Identify which cell holds the provided text, then report its [X, Y] central coordinate. 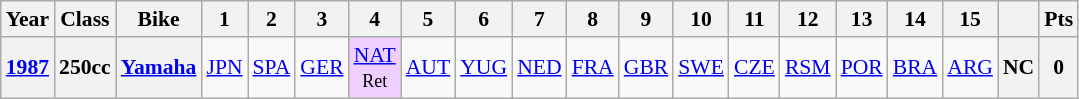
SPA [272, 68]
10 [701, 19]
1 [224, 19]
YUG [484, 68]
5 [428, 19]
Pts [1058, 19]
FRA [593, 68]
3 [322, 19]
13 [862, 19]
NED [539, 68]
SWE [701, 68]
Class [85, 19]
JPN [224, 68]
0 [1058, 68]
GBR [646, 68]
12 [808, 19]
Year [28, 19]
AUT [428, 68]
Bike [159, 19]
NC [1018, 68]
NATRet [375, 68]
15 [970, 19]
ARG [970, 68]
14 [916, 19]
Yamaha [159, 68]
8 [593, 19]
9 [646, 19]
RSM [808, 68]
2 [272, 19]
1987 [28, 68]
7 [539, 19]
250cc [85, 68]
GER [322, 68]
BRA [916, 68]
11 [754, 19]
CZE [754, 68]
4 [375, 19]
6 [484, 19]
POR [862, 68]
